Scan for the cell matching the given text and deliver its (X, Y) coordinate at center. 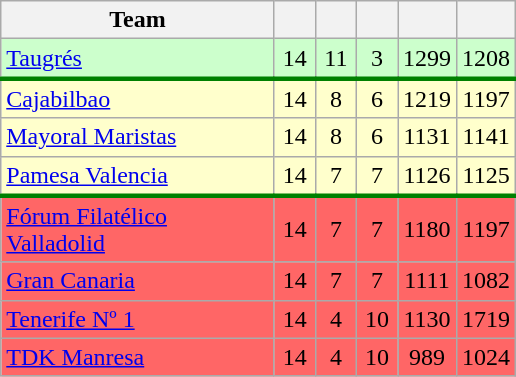
3 (376, 59)
Team (138, 20)
1208 (486, 59)
1024 (486, 357)
1126 (428, 176)
TDK Manresa (138, 357)
11 (336, 59)
1141 (486, 137)
Mayoral Maristas (138, 137)
Gran Canaria (138, 281)
1125 (486, 176)
Pamesa Valencia (138, 176)
1130 (428, 319)
989 (428, 357)
Tenerife Nº 1 (138, 319)
1299 (428, 59)
Fórum Filatélico Valladolid (138, 230)
1111 (428, 281)
1082 (486, 281)
1180 (428, 230)
1219 (428, 98)
Cajabilbao (138, 98)
Taugrés (138, 59)
1131 (428, 137)
1719 (486, 319)
